Pinpoint the cell where the given text exists, returning its [X, Y] midpoint coordinate. 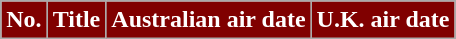
Title [76, 20]
Australian air date [208, 20]
No. [24, 20]
U.K. air date [383, 20]
